Find where the given text appears and provide that cell's center as [X, Y] coordinate. 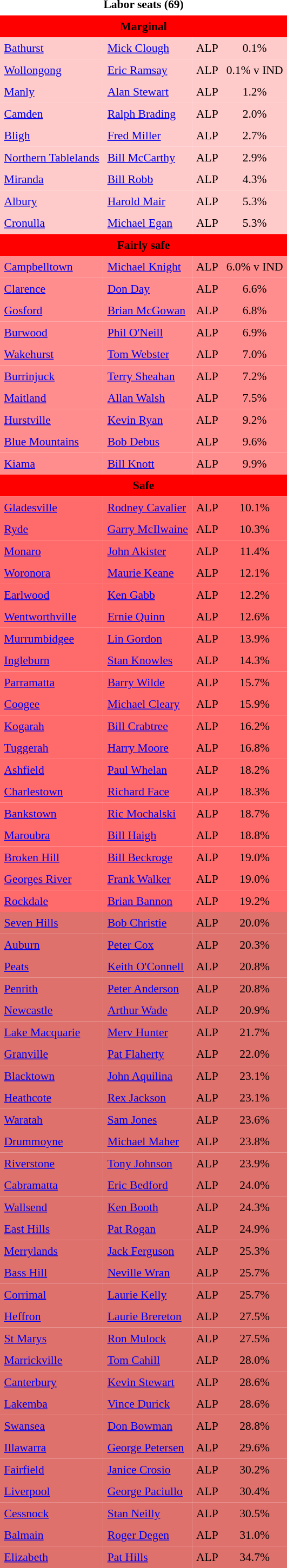
Fairfield [52, 1469]
Granville [52, 1054]
Merv Hunter [148, 1032]
23.6% [255, 1119]
Tom Cahill [148, 1360]
21.7% [255, 1032]
18.2% [255, 769]
Wakehurst [52, 354]
Michael Egan [148, 223]
Parramatta [52, 682]
Phil O'Neill [148, 332]
16.8% [255, 748]
2.7% [255, 136]
Ashfield [52, 769]
Ralph Brading [148, 113]
Ron Mulock [148, 1338]
Tony Johnson [148, 1163]
Don Day [148, 288]
0.1% [255, 48]
Bill Haigh [148, 835]
Kiama [52, 463]
Bob Christie [148, 923]
24.0% [255, 1185]
Cronulla [52, 223]
16.2% [255, 726]
Riverstone [52, 1163]
2.9% [255, 157]
Bill McCarthy [148, 157]
Allan Walsh [148, 398]
Pat Flaherty [148, 1054]
Ric Mochalski [148, 813]
9.6% [255, 442]
Gosford [52, 310]
Ryde [52, 529]
John Aquilina [148, 1076]
Coogee [52, 704]
Pat Hills [148, 1557]
George Petersen [148, 1448]
1.2% [255, 92]
24.3% [255, 1207]
0.1% v IND [255, 70]
Frank Walker [148, 879]
Pat Rogan [148, 1229]
10.3% [255, 529]
25.3% [255, 1251]
Laurie Brereton [148, 1316]
Georges River [52, 879]
Stan Neilly [148, 1513]
Michael Cleary [148, 704]
24.9% [255, 1229]
30.2% [255, 1469]
Garry McIlwaine [148, 529]
Liverpool [52, 1491]
Heffron [52, 1316]
Bob Debus [148, 442]
St Marys [52, 1338]
Charlestown [52, 792]
Manly [52, 92]
Rodney Cavalier [148, 507]
Janice Crosio [148, 1469]
Seven Hills [52, 923]
12.6% [255, 617]
Drummoyne [52, 1141]
Michael Maher [148, 1141]
9.2% [255, 420]
Harry Moore [148, 748]
Ingleburn [52, 660]
Miranda [52, 179]
20.0% [255, 923]
Peats [52, 967]
Brian McGowan [148, 310]
9.9% [255, 463]
30.4% [255, 1491]
Camden [52, 113]
18.7% [255, 813]
30.5% [255, 1513]
Michael Knight [148, 267]
Wentworthville [52, 617]
Keith O'Connell [148, 967]
7.2% [255, 376]
Vince Durick [148, 1404]
Peter Anderson [148, 988]
Ken Gabb [148, 594]
Swansea [52, 1425]
20.3% [255, 944]
Brian Bannon [148, 901]
Richard Face [148, 792]
Albury [52, 201]
Lakemba [52, 1404]
Waratah [52, 1119]
Burwood [52, 332]
Burrinjuck [52, 376]
12.1% [255, 573]
Clarence [52, 288]
Bill Beckroge [148, 857]
Ernie Quinn [148, 617]
29.6% [255, 1448]
15.9% [255, 704]
13.9% [255, 638]
6.8% [255, 310]
Peter Cox [148, 944]
Gladesville [52, 507]
Eric Ramsay [148, 70]
15.7% [255, 682]
John Akister [148, 551]
Maroubra [52, 835]
19.2% [255, 901]
Heathcote [52, 1098]
18.8% [255, 835]
Neville Wran [148, 1273]
Bankstown [52, 813]
6.9% [255, 332]
Tuggerah [52, 748]
Illawarra [52, 1448]
11.4% [255, 551]
Bill Robb [148, 179]
20.9% [255, 1010]
Marginal [144, 26]
Stan Knowles [148, 660]
Marrickville [52, 1360]
Lin Gordon [148, 638]
Merrylands [52, 1251]
Wollongong [52, 70]
Alan Stewart [148, 92]
Laurie Kelly [148, 1294]
Rockdale [52, 901]
George Paciullo [148, 1491]
14.3% [255, 660]
Paul Whelan [148, 769]
Rex Jackson [148, 1098]
22.0% [255, 1054]
Don Bowman [148, 1425]
6.6% [255, 288]
Maitland [52, 398]
7.0% [255, 354]
Ken Booth [148, 1207]
East Hills [52, 1229]
Cessnock [52, 1513]
Bathurst [52, 48]
Canterbury [52, 1382]
Hurstville [52, 420]
Blue Mountains [52, 442]
Auburn [52, 944]
Earlwood [52, 594]
Kevin Ryan [148, 420]
12.2% [255, 594]
Northern Tablelands [52, 157]
Roger Degen [148, 1535]
Bligh [52, 136]
23.8% [255, 1141]
Bass Hill [52, 1273]
23.9% [255, 1163]
Murrumbidgee [52, 638]
10.1% [255, 507]
31.0% [255, 1535]
Jack Ferguson [148, 1251]
Kogarah [52, 726]
Cabramatta [52, 1185]
Sam Jones [148, 1119]
Bill Knott [148, 463]
6.0% v IND [255, 267]
28.8% [255, 1425]
34.7% [255, 1557]
Mick Clough [148, 48]
Tom Webster [148, 354]
4.3% [255, 179]
28.0% [255, 1360]
Balmain [52, 1535]
Wallsend [52, 1207]
Eric Bedford [148, 1185]
2.0% [255, 113]
Arthur Wade [148, 1010]
Woronora [52, 573]
Fred Miller [148, 136]
Maurie Keane [148, 573]
Fairly safe [144, 245]
Safe [144, 485]
Lake Macquarie [52, 1032]
Elizabeth [52, 1557]
Corrimal [52, 1294]
18.3% [255, 792]
Monaro [52, 551]
Campbelltown [52, 267]
Blacktown [52, 1076]
Bill Crabtree [148, 726]
Terry Sheahan [148, 376]
Newcastle [52, 1010]
Barry Wilde [148, 682]
Broken Hill [52, 857]
7.5% [255, 398]
Harold Mair [148, 201]
Kevin Stewart [148, 1382]
Penrith [52, 988]
